Scan for the cell matching the given text and deliver its [X, Y] coordinate at center. 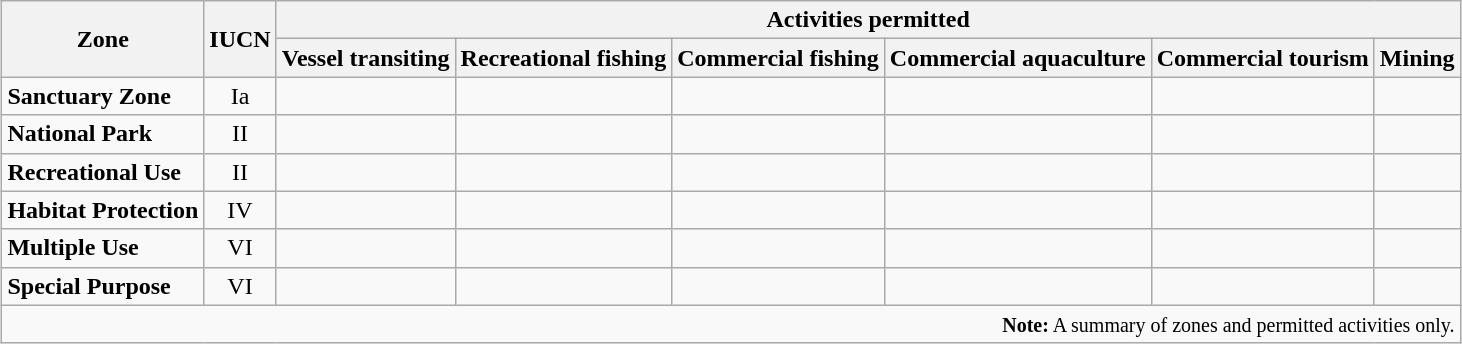
National Park [103, 134]
Habitat Protection [103, 210]
Vessel transiting [366, 58]
Multiple Use [103, 248]
Special Purpose [103, 286]
Zone [103, 39]
Recreational Use [103, 172]
Commercial tourism [1262, 58]
IUCN [240, 39]
IV [240, 210]
Activities permitted [868, 20]
Ia [240, 96]
Commercial fishing [778, 58]
Commercial aquaculture [1018, 58]
Sanctuary Zone [103, 96]
Recreational fishing [564, 58]
Mining [1417, 58]
Note: A summary of zones and permitted activities only. [731, 324]
